From the cell containing the given text, extract its center point as [X, Y] coordinate. 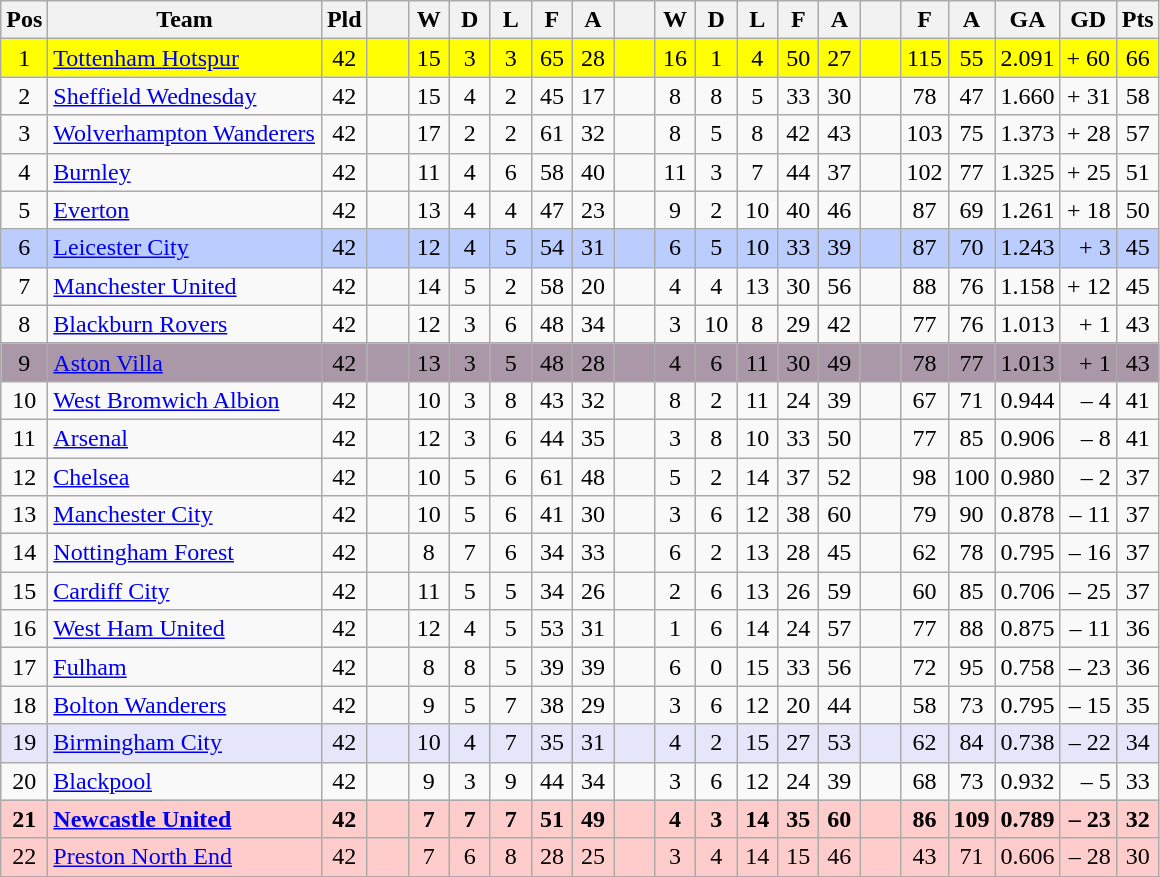
Leicester City [185, 248]
54 [552, 248]
Newcastle United [185, 819]
21 [24, 819]
+ 18 [1088, 210]
23 [592, 210]
Manchester City [185, 515]
86 [924, 819]
+ 60 [1088, 58]
– 2 [1088, 477]
100 [972, 477]
– 15 [1088, 705]
Blackburn Rovers [185, 324]
25 [592, 857]
0.878 [1028, 515]
– 25 [1088, 591]
0.738 [1028, 743]
Bolton Wanderers [185, 705]
1.243 [1028, 248]
68 [924, 781]
– 4 [1088, 400]
18 [24, 705]
0.706 [1028, 591]
+ 25 [1088, 172]
Preston North End [185, 857]
Nottingham Forest [185, 553]
Pld [344, 20]
– 8 [1088, 438]
+ 31 [1088, 96]
0.758 [1028, 667]
19 [24, 743]
GD [1088, 20]
Sheffield Wednesday [185, 96]
Cardiff City [185, 591]
1.325 [1028, 172]
109 [972, 819]
Aston Villa [185, 362]
1.158 [1028, 286]
Team [185, 20]
0.932 [1028, 781]
0.906 [1028, 438]
22 [24, 857]
2.091 [1028, 58]
+ 12 [1088, 286]
Birmingham City [185, 743]
0.789 [1028, 819]
Fulham [185, 667]
72 [924, 667]
70 [972, 248]
95 [972, 667]
Blackpool [185, 781]
0.944 [1028, 400]
115 [924, 58]
West Bromwich Albion [185, 400]
Chelsea [185, 477]
– 28 [1088, 857]
– 5 [1088, 781]
59 [840, 591]
84 [972, 743]
Pos [24, 20]
1.261 [1028, 210]
1.660 [1028, 96]
Everton [185, 210]
55 [972, 58]
90 [972, 515]
Wolverhampton Wanderers [185, 134]
65 [552, 58]
+ 28 [1088, 134]
Burnley [185, 172]
98 [924, 477]
– 16 [1088, 553]
103 [924, 134]
67 [924, 400]
Tottenham Hotspur [185, 58]
GA [1028, 20]
66 [1138, 58]
Arsenal [185, 438]
1.373 [1028, 134]
102 [924, 172]
0.606 [1028, 857]
52 [840, 477]
– 22 [1088, 743]
0.980 [1028, 477]
0 [716, 667]
0.875 [1028, 629]
+ 3 [1088, 248]
79 [924, 515]
West Ham United [185, 629]
69 [972, 210]
Manchester United [185, 286]
75 [972, 134]
Pts [1138, 20]
